Provide the (X, Y) coordinate of the cell's center where the given text is located.  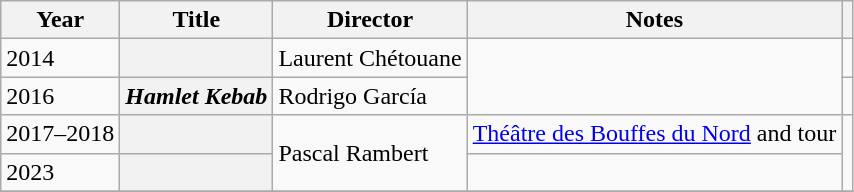
Title (196, 20)
Pascal Rambert (370, 153)
2016 (60, 96)
2014 (60, 58)
Notes (654, 20)
Year (60, 20)
Laurent Chétouane (370, 58)
2023 (60, 172)
Hamlet Kebab (196, 96)
2017–2018 (60, 134)
Director (370, 20)
Rodrigo García (370, 96)
Théâtre des Bouffes du Nord and tour (654, 134)
